Scan for the cell matching the given text and deliver its (X, Y) coordinate at center. 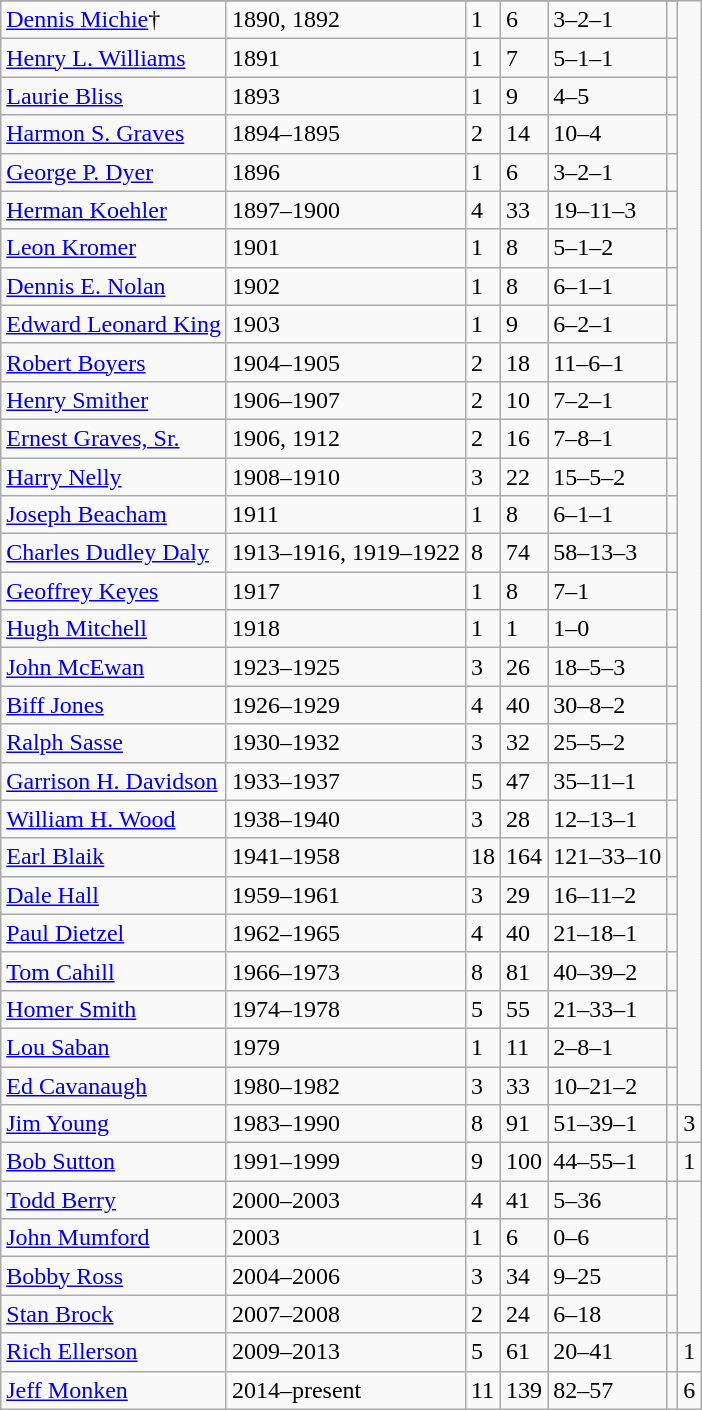
Joseph Beacham (114, 515)
Bob Sutton (114, 1162)
91 (524, 1124)
William H. Wood (114, 819)
1897–1900 (346, 210)
Hugh Mitchell (114, 629)
16 (524, 438)
41 (524, 1200)
Lou Saban (114, 1047)
Harry Nelly (114, 477)
7–1 (608, 591)
30–8–2 (608, 705)
7–2–1 (608, 400)
2007–2008 (346, 1314)
1966–1973 (346, 971)
4–5 (608, 96)
14 (524, 134)
1917 (346, 591)
1–0 (608, 629)
2009–2013 (346, 1352)
2004–2006 (346, 1276)
1893 (346, 96)
12–13–1 (608, 819)
26 (524, 667)
44–55–1 (608, 1162)
George P. Dyer (114, 172)
55 (524, 1009)
1902 (346, 286)
1904–1905 (346, 362)
21–33–1 (608, 1009)
Todd Berry (114, 1200)
Laurie Bliss (114, 96)
Tom Cahill (114, 971)
John McEwan (114, 667)
82–57 (608, 1390)
Robert Boyers (114, 362)
0–6 (608, 1238)
19–11–3 (608, 210)
Leon Kromer (114, 248)
6–18 (608, 1314)
5–36 (608, 1200)
Paul Dietzel (114, 933)
16–11–2 (608, 895)
10–4 (608, 134)
Stan Brock (114, 1314)
61 (524, 1352)
1911 (346, 515)
Henry Smither (114, 400)
Garrison H. Davidson (114, 781)
2014–present (346, 1390)
25–5–2 (608, 743)
Biff Jones (114, 705)
1901 (346, 248)
Herman Koehler (114, 210)
Earl Blaik (114, 857)
29 (524, 895)
1980–1982 (346, 1085)
Dale Hall (114, 895)
34 (524, 1276)
7–8–1 (608, 438)
6–2–1 (608, 324)
Jim Young (114, 1124)
1923–1925 (346, 667)
1979 (346, 1047)
1903 (346, 324)
Ed Cavanaugh (114, 1085)
Geoffrey Keyes (114, 591)
81 (524, 971)
2–8–1 (608, 1047)
1890, 1892 (346, 20)
20–41 (608, 1352)
2003 (346, 1238)
Harmon S. Graves (114, 134)
100 (524, 1162)
1913–1916, 1919–1922 (346, 553)
32 (524, 743)
47 (524, 781)
15–5–2 (608, 477)
1896 (346, 172)
1983–1990 (346, 1124)
58–13–3 (608, 553)
121–33–10 (608, 857)
1930–1932 (346, 743)
Edward Leonard King (114, 324)
Jeff Monken (114, 1390)
1891 (346, 58)
1974–1978 (346, 1009)
35–11–1 (608, 781)
1959–1961 (346, 895)
Dennis E. Nolan (114, 286)
7 (524, 58)
Ralph Sasse (114, 743)
2000–2003 (346, 1200)
1962–1965 (346, 933)
28 (524, 819)
5–1–2 (608, 248)
10–21–2 (608, 1085)
Ernest Graves, Sr. (114, 438)
1941–1958 (346, 857)
74 (524, 553)
40–39–2 (608, 971)
10 (524, 400)
Henry L. Williams (114, 58)
Bobby Ross (114, 1276)
1906–1907 (346, 400)
164 (524, 857)
5–1–1 (608, 58)
1894–1895 (346, 134)
24 (524, 1314)
Homer Smith (114, 1009)
51–39–1 (608, 1124)
11–6–1 (608, 362)
1908–1910 (346, 477)
Charles Dudley Daly (114, 553)
22 (524, 477)
John Mumford (114, 1238)
21–18–1 (608, 933)
9–25 (608, 1276)
1938–1940 (346, 819)
1991–1999 (346, 1162)
Rich Ellerson (114, 1352)
1906, 1912 (346, 438)
1918 (346, 629)
139 (524, 1390)
Dennis Michie† (114, 20)
1933–1937 (346, 781)
18–5–3 (608, 667)
1926–1929 (346, 705)
